From the cell containing the given text, extract its center point as (X, Y) coordinate. 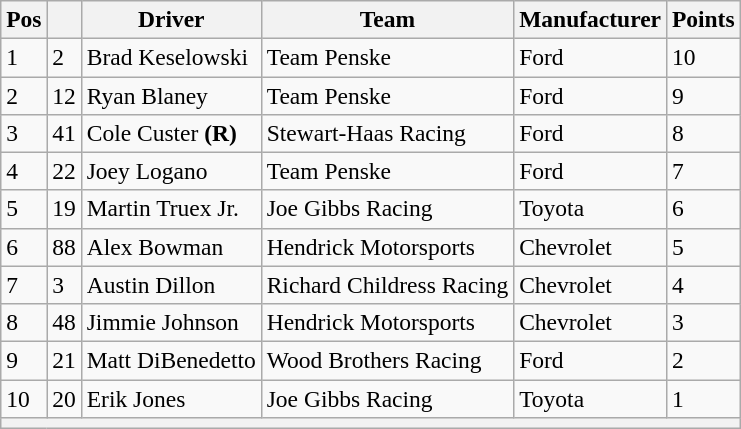
Stewart-Haas Racing (387, 133)
Matt DiBenedetto (171, 360)
12 (64, 95)
Joey Logano (171, 171)
Alex Bowman (171, 247)
88 (64, 247)
21 (64, 360)
Richard Childress Racing (387, 285)
Pos (24, 19)
Team (387, 19)
22 (64, 171)
Jimmie Johnson (171, 322)
48 (64, 322)
Driver (171, 19)
Ryan Blaney (171, 95)
Wood Brothers Racing (387, 360)
20 (64, 398)
Erik Jones (171, 398)
Austin Dillon (171, 285)
19 (64, 209)
Cole Custer (R) (171, 133)
Points (703, 19)
Manufacturer (590, 19)
Brad Keselowski (171, 57)
Martin Truex Jr. (171, 209)
41 (64, 133)
